Output the [X, Y] coordinate of the center of the cell containing the given text.  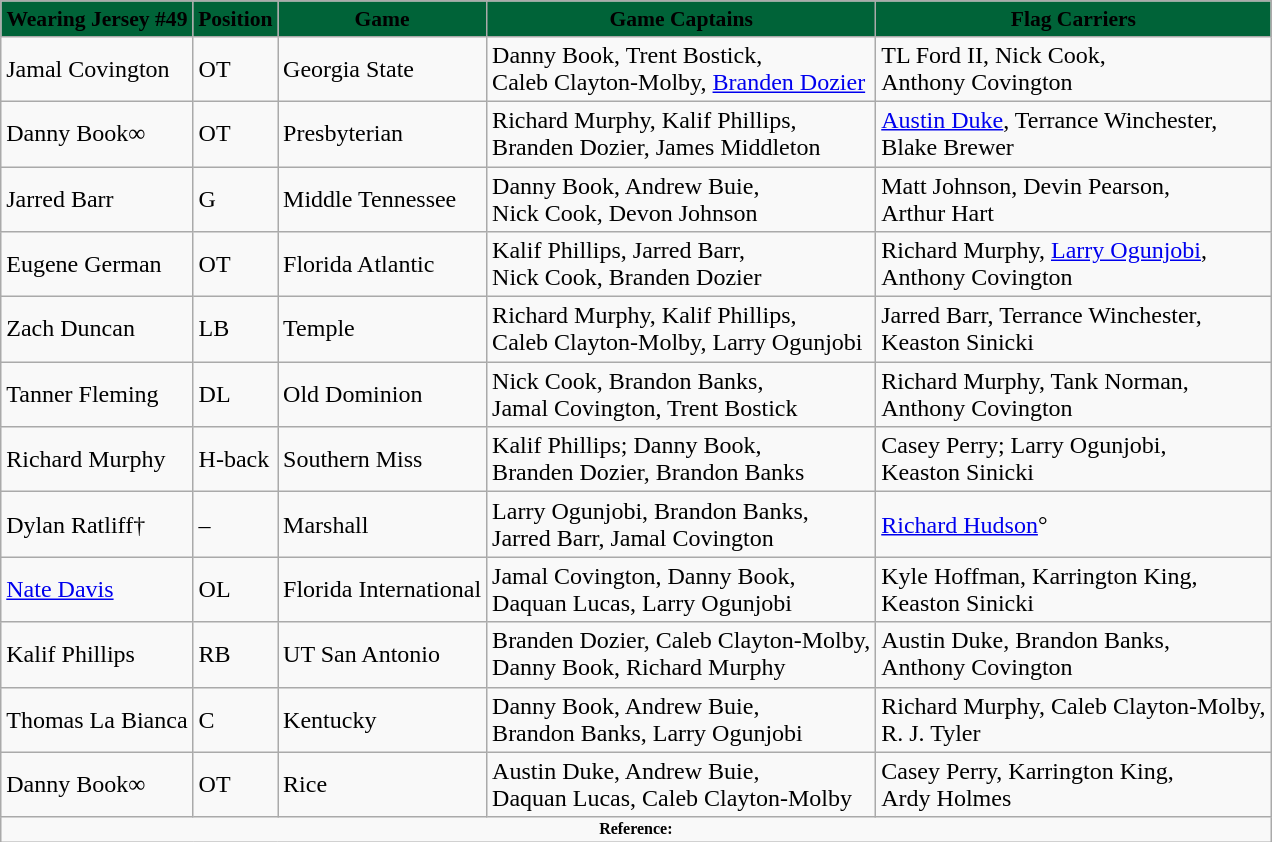
C [235, 720]
Eugene German [97, 264]
RB [235, 654]
Branden Dozier, Caleb Clayton-Molby,Danny Book, Richard Murphy [682, 654]
Nick Cook, Brandon Banks,Jamal Covington, Trent Bostick [682, 394]
Old Dominion [382, 394]
Richard Murphy, Tank Norman,Anthony Covington [1074, 394]
Richard Murphy, Kalif Phillips,Branden Dozier, James Middleton [682, 134]
Position [235, 19]
Austin Duke, Terrance Winchester,Blake Brewer [1074, 134]
Jamal Covington, Danny Book,Daquan Lucas, Larry Ogunjobi [682, 590]
Reference: [636, 829]
Zach Duncan [97, 330]
Nate Davis [97, 590]
Danny Book, Trent Bostick,Caleb Clayton-Molby, Branden Dozier [682, 68]
Southern Miss [382, 460]
Jarred Barr, Terrance Winchester,Keaston Sinicki [1074, 330]
Wearing Jersey #49 [97, 19]
Danny Book, Andrew Buie,Nick Cook, Devon Johnson [682, 198]
H-back [235, 460]
Jamal Covington [97, 68]
UT San Antonio [382, 654]
Kalif Phillips; Danny Book,Branden Dozier, Brandon Banks [682, 460]
– [235, 524]
Matt Johnson, Devin Pearson,Arthur Hart [1074, 198]
Georgia State [382, 68]
Florida Atlantic [382, 264]
Thomas La Bianca [97, 720]
Flag Carriers [1074, 19]
Game [382, 19]
Richard Murphy, Larry Ogunjobi,Anthony Covington [1074, 264]
Florida International [382, 590]
Presbyterian [382, 134]
TL Ford II, Nick Cook,Anthony Covington [1074, 68]
Kentucky [382, 720]
Kyle Hoffman, Karrington King,Keaston Sinicki [1074, 590]
Austin Duke, Andrew Buie,Daquan Lucas, Caleb Clayton-Molby [682, 784]
Jarred Barr [97, 198]
Marshall [382, 524]
G [235, 198]
Richard Murphy, Caleb Clayton-Molby,R. J. Tyler [1074, 720]
Game Captains [682, 19]
Casey Perry, Karrington King,Ardy Holmes [1074, 784]
Temple [382, 330]
Kalif Phillips, Jarred Barr,Nick Cook, Branden Dozier [682, 264]
Austin Duke, Brandon Banks,Anthony Covington [1074, 654]
Richard Murphy [97, 460]
OL [235, 590]
Larry Ogunjobi, Brandon Banks,Jarred Barr, Jamal Covington [682, 524]
DL [235, 394]
LB [235, 330]
Tanner Fleming [97, 394]
Casey Perry; Larry Ogunjobi,Keaston Sinicki [1074, 460]
Danny Book, Andrew Buie,Brandon Banks, Larry Ogunjobi [682, 720]
Richard Murphy, Kalif Phillips,Caleb Clayton-Molby, Larry Ogunjobi [682, 330]
Middle Tennessee [382, 198]
Rice [382, 784]
Richard Hudson° [1074, 524]
Dylan Ratliff† [97, 524]
Kalif Phillips [97, 654]
